Scan for the cell matching the given text and deliver its [X, Y] coordinate at center. 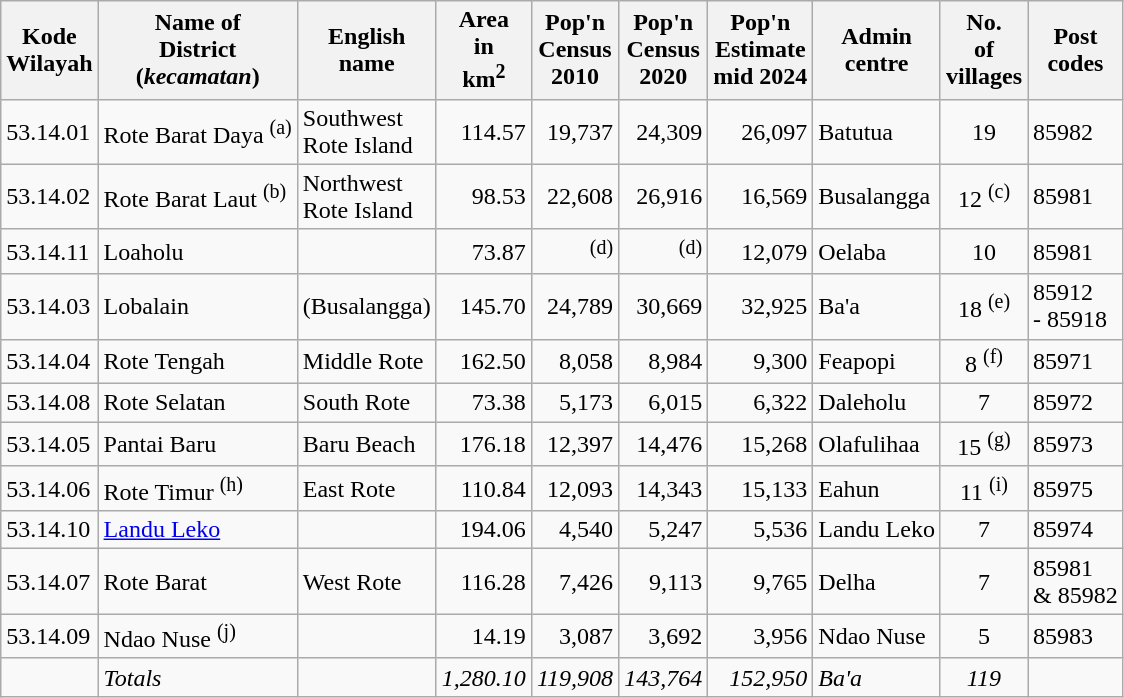
6,015 [664, 403]
Pop'nCensus2020 [664, 50]
14,343 [664, 488]
15 (g) [984, 444]
11 (i) [984, 488]
NorthwestRote Island [366, 196]
3,692 [664, 636]
Pop'nEstimatemid 2024 [760, 50]
16,569 [760, 196]
18 (e) [984, 306]
5,247 [664, 530]
Baru Beach [366, 444]
73.87 [484, 252]
Rote Barat Laut (b) [198, 196]
Olafulihaa [877, 444]
South Rote [366, 403]
12,093 [574, 488]
Loaholu [198, 252]
Englishname [366, 50]
Batutua [877, 132]
Ndao Nuse (j) [198, 636]
Rote Selatan [198, 403]
53.14.09 [50, 636]
12,079 [760, 252]
6,322 [760, 403]
152,950 [760, 677]
19,737 [574, 132]
Kode Wilayah [50, 50]
Ndao Nuse [877, 636]
85973 [1076, 444]
53.14.10 [50, 530]
Name ofDistrict(kecamatan) [198, 50]
85912- 85918 [1076, 306]
85972 [1076, 403]
Busalangga [877, 196]
Admin centre [877, 50]
73.38 [484, 403]
85971 [1076, 362]
Middle Rote [366, 362]
176.18 [484, 444]
Rote Barat [198, 582]
32,925 [760, 306]
119,908 [574, 677]
194.06 [484, 530]
Area in km2 [484, 50]
114.57 [484, 132]
53.14.11 [50, 252]
85983 [1076, 636]
10 [984, 252]
116.28 [484, 582]
9,300 [760, 362]
West Rote [366, 582]
8,058 [574, 362]
3,956 [760, 636]
No.ofvillages [984, 50]
26,916 [664, 196]
4,540 [574, 530]
Rote Barat Daya (a) [198, 132]
143,764 [664, 677]
1,280.10 [484, 677]
53.14.06 [50, 488]
53.14.02 [50, 196]
SouthwestRote Island [366, 132]
85974 [1076, 530]
Delha [877, 582]
9,113 [664, 582]
8,984 [664, 362]
110.84 [484, 488]
119 [984, 677]
5,536 [760, 530]
85981& 85982 [1076, 582]
98.53 [484, 196]
26,097 [760, 132]
Totals [198, 677]
Feapopi [877, 362]
53.14.01 [50, 132]
Postcodes [1076, 50]
Rote Timur (h) [198, 488]
5 [984, 636]
15,133 [760, 488]
Oelaba [877, 252]
14,476 [664, 444]
53.14.03 [50, 306]
3,087 [574, 636]
Pantai Baru [198, 444]
24,309 [664, 132]
15,268 [760, 444]
Pop'nCensus2010 [574, 50]
53.14.08 [50, 403]
East Rote [366, 488]
5,173 [574, 403]
Lobalain [198, 306]
53.14.07 [50, 582]
24,789 [574, 306]
12,397 [574, 444]
85975 [1076, 488]
19 [984, 132]
12 (c) [984, 196]
53.14.05 [50, 444]
Daleholu [877, 403]
Eahun [877, 488]
30,669 [664, 306]
7,426 [574, 582]
14.19 [484, 636]
85982 [1076, 132]
9,765 [760, 582]
22,608 [574, 196]
162.50 [484, 362]
53.14.04 [50, 362]
(Busalangga) [366, 306]
Rote Tengah [198, 362]
8 (f) [984, 362]
145.70 [484, 306]
